Identify which cell holds the provided text, then report its [x, y] central coordinate. 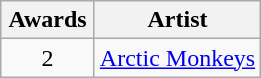
2 [48, 58]
Awards [48, 20]
Artist [177, 20]
Arctic Monkeys [177, 58]
